Scan for the cell matching the given text and deliver its [X, Y] coordinate at center. 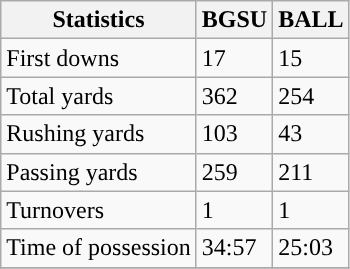
25:03 [311, 248]
Rushing yards [99, 134]
15 [311, 58]
34:57 [234, 248]
First downs [99, 58]
BGSU [234, 20]
Time of possession [99, 248]
43 [311, 134]
Statistics [99, 20]
259 [234, 172]
103 [234, 134]
211 [311, 172]
Turnovers [99, 210]
17 [234, 58]
Passing yards [99, 172]
362 [234, 96]
BALL [311, 20]
Total yards [99, 96]
254 [311, 96]
